Output the [X, Y] coordinate of the center of the cell containing the given text.  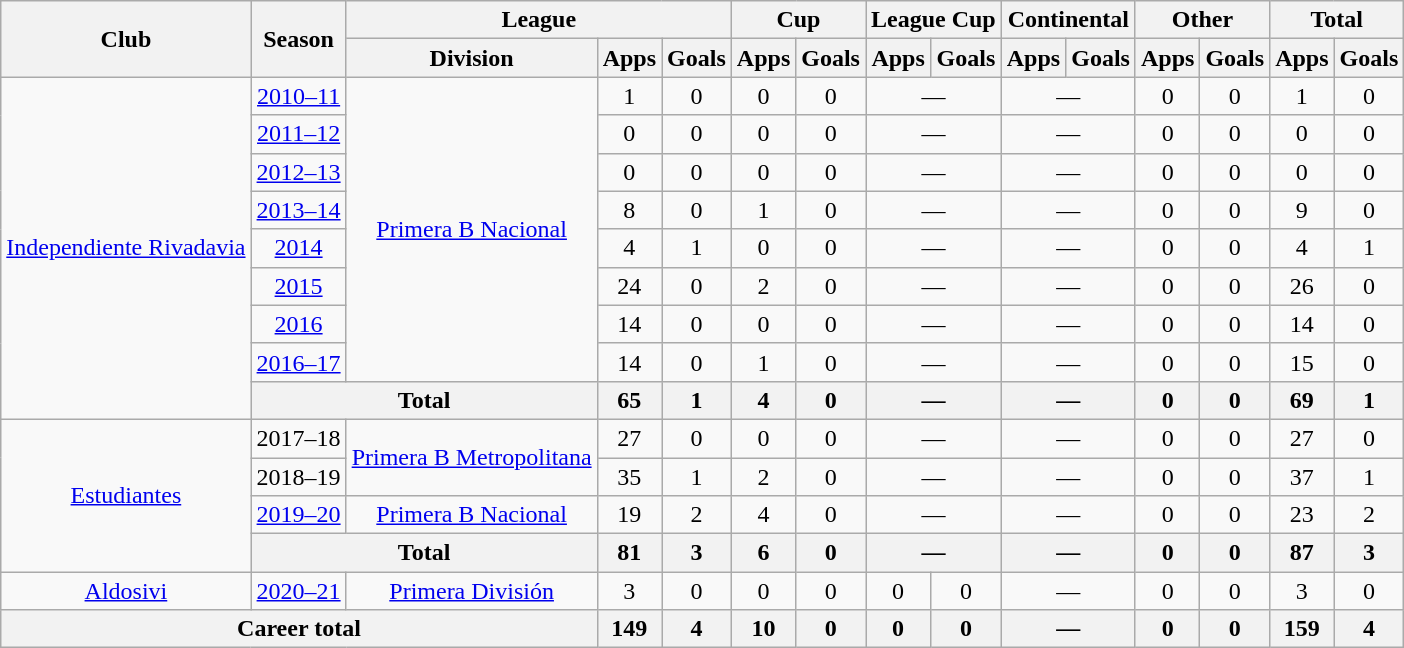
2013–14 [298, 210]
26 [1302, 286]
69 [1302, 400]
2020–21 [298, 591]
2010–11 [298, 96]
8 [629, 210]
Independiente Rivadavia [126, 248]
Cup [798, 20]
Division [472, 58]
19 [629, 515]
League [538, 20]
Other [1202, 20]
2016 [298, 324]
League Cup [934, 20]
6 [763, 553]
2015 [298, 286]
10 [763, 629]
2018–19 [298, 477]
87 [1302, 553]
2016–17 [298, 362]
9 [1302, 210]
2017–18 [298, 438]
Continental [1068, 20]
2011–12 [298, 134]
Primera B Metropolitana [472, 457]
65 [629, 400]
Club [126, 39]
149 [629, 629]
2012–13 [298, 172]
24 [629, 286]
Season [298, 39]
81 [629, 553]
23 [1302, 515]
Aldosivi [126, 591]
37 [1302, 477]
2019–20 [298, 515]
Primera División [472, 591]
Estudiantes [126, 495]
159 [1302, 629]
35 [629, 477]
2014 [298, 248]
Career total [299, 629]
15 [1302, 362]
